Locate the cell with the specified text and output its [x, y] center coordinate. 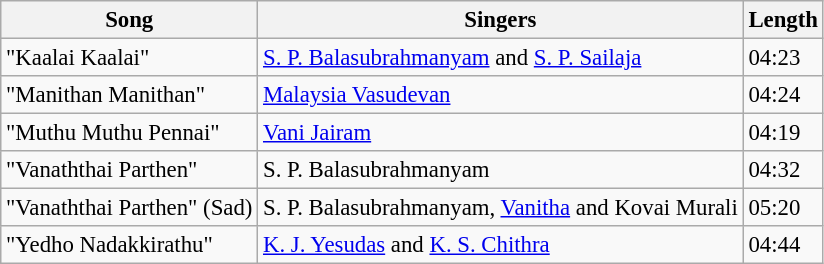
Malaysia Vasudevan [500, 95]
"Yedho Nadakkirathu" [130, 245]
Song [130, 20]
"Manithan Manithan" [130, 95]
"Kaalai Kaalai" [130, 58]
"Muthu Muthu Pennai" [130, 133]
04:32 [783, 170]
K. J. Yesudas and K. S. Chithra [500, 245]
Singers [500, 20]
"Vanaththai Parthen" (Sad) [130, 208]
S. P. Balasubrahmanyam and S. P. Sailaja [500, 58]
04:44 [783, 245]
04:24 [783, 95]
Vani Jairam [500, 133]
S. P. Balasubrahmanyam [500, 170]
"Vanaththai Parthen" [130, 170]
04:19 [783, 133]
Length [783, 20]
04:23 [783, 58]
S. P. Balasubrahmanyam, Vanitha and Kovai Murali [500, 208]
05:20 [783, 208]
